Extract the (X, Y) coordinate from the center of the cell holding the provided text.  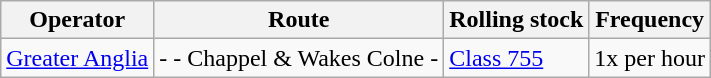
Frequency (650, 20)
Operator (78, 20)
1x per hour (650, 58)
Rolling stock (516, 20)
Greater Anglia (78, 58)
Route (299, 20)
- - Chappel & Wakes Colne - (299, 58)
Class 755 (516, 58)
